Locate the cell with the specified text and output its [X, Y] center coordinate. 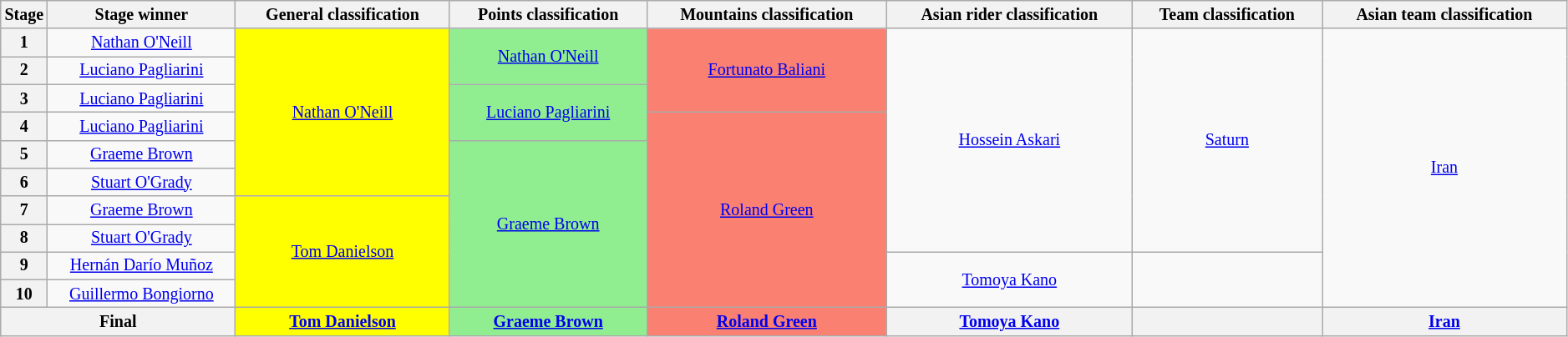
Final [119, 322]
4 [24, 127]
Team classification [1226, 15]
Hernán Darío Muñoz [142, 265]
7 [24, 210]
2 [24, 70]
1 [24, 43]
8 [24, 239]
Mountains classification [767, 15]
General classification [343, 15]
9 [24, 265]
3 [24, 98]
10 [24, 294]
Hossein Askari [1010, 141]
6 [24, 182]
Saturn [1226, 141]
Fortunato Baliani [767, 71]
5 [24, 153]
Stage winner [142, 15]
Guillermo Bongiorno [142, 294]
Asian rider classification [1010, 15]
Stage [24, 15]
Points classification [548, 15]
Asian team classification [1445, 15]
